Output the (X, Y) coordinate of the center of the cell containing the given text.  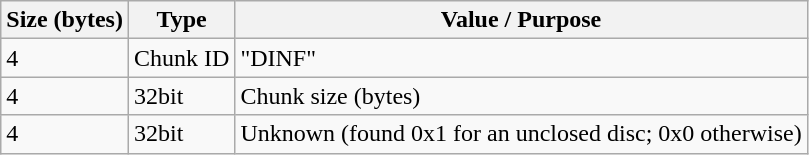
Type (181, 20)
Size (bytes) (65, 20)
Value / Purpose (521, 20)
Unknown (found 0x1 for an unclosed disc; 0x0 otherwise) (521, 134)
Chunk size (bytes) (521, 96)
Chunk ID (181, 58)
"DINF" (521, 58)
